Provide the [x, y] coordinate of the cell's center where the given text is located.  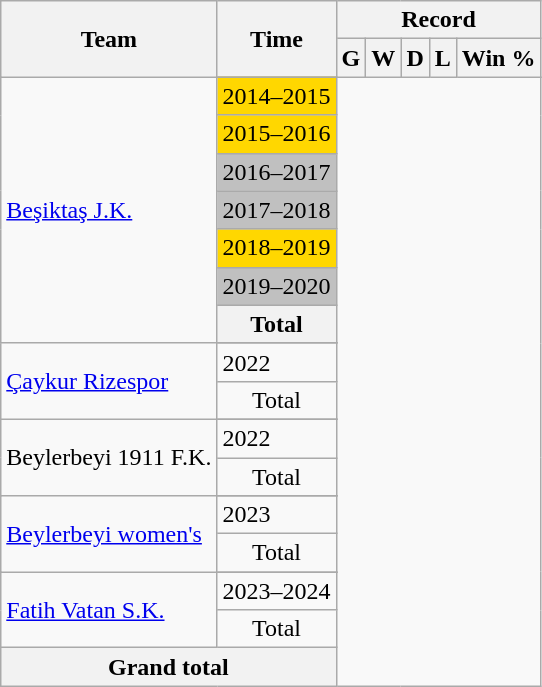
D [415, 58]
Çaykur Rizespor [109, 381]
Time [276, 39]
2018–2019 [276, 248]
2019–2020 [276, 286]
L [442, 58]
2023–2024 [276, 591]
2016–2017 [276, 172]
Beylerbeyi 1911 F.K. [109, 457]
Grand total [168, 667]
Record [438, 20]
Beylerbeyi women's [109, 534]
2023 [276, 515]
Beşiktaş J.K. [109, 210]
2017–2018 [276, 210]
Team [109, 39]
Win % [498, 58]
2014–2015 [276, 96]
Fatih Vatan S.K. [109, 610]
G [351, 58]
2015–2016 [276, 134]
W [384, 58]
